Locate the cell with the specified text and output its [x, y] center coordinate. 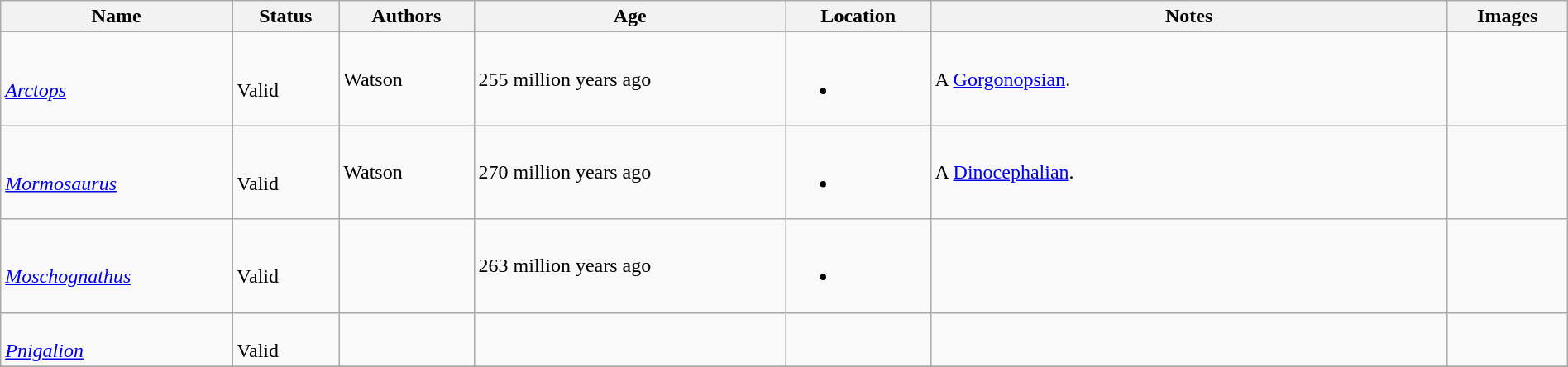
Moschognathus [117, 266]
Name [117, 17]
Authors [407, 17]
A Dinocephalian. [1189, 172]
Images [1507, 17]
A Gorgonopsian. [1189, 79]
263 million years ago [630, 266]
Notes [1189, 17]
Pnigalion [117, 339]
Age [630, 17]
255 million years ago [630, 79]
Location [858, 17]
270 million years ago [630, 172]
Status [286, 17]
Mormosaurus [117, 172]
Arctops [117, 79]
